Locate the cell with the specified text and output its (x, y) center coordinate. 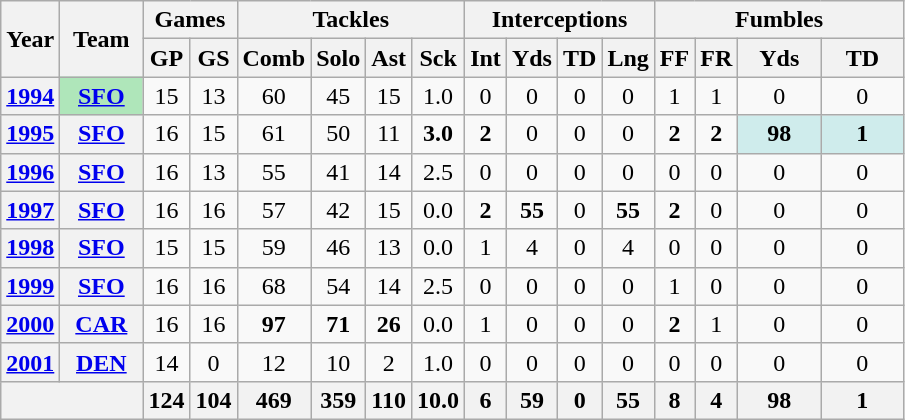
68 (274, 286)
FF (674, 58)
11 (389, 134)
61 (274, 134)
1995 (30, 134)
46 (338, 248)
41 (338, 172)
124 (166, 400)
359 (338, 400)
Fumbles (779, 20)
GS (214, 58)
26 (389, 324)
12 (274, 362)
2000 (30, 324)
1997 (30, 210)
97 (274, 324)
Ast (389, 58)
FR (716, 58)
10 (338, 362)
3.0 (438, 134)
60 (274, 96)
GP (166, 58)
CAR (102, 324)
Solo (338, 58)
Comb (274, 58)
Interceptions (560, 20)
Games (190, 20)
42 (338, 210)
8 (674, 400)
1998 (30, 248)
110 (389, 400)
Year (30, 39)
71 (338, 324)
1994 (30, 96)
6 (486, 400)
104 (214, 400)
57 (274, 210)
54 (338, 286)
50 (338, 134)
Team (102, 39)
45 (338, 96)
Int (486, 58)
1999 (30, 286)
1996 (30, 172)
10.0 (438, 400)
469 (274, 400)
DEN (102, 362)
Lng (628, 58)
Tackles (351, 20)
2001 (30, 362)
Sck (438, 58)
